Return the (X, Y) coordinate for the center point of the cell that contains the specified text.  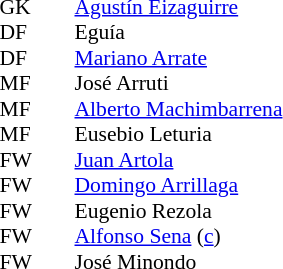
Domingo Arrillaga (179, 185)
José Arruti (179, 83)
Alfonso Sena (c) (179, 237)
Alberto Machimbarrena (179, 109)
Mariano Arrate (179, 58)
Eguía (179, 33)
Eusebio Leturia (179, 135)
Eugenio Rezola (179, 211)
Juan Artola (179, 160)
